Return the (x, y) coordinate for the center point of the cell that contains the specified text.  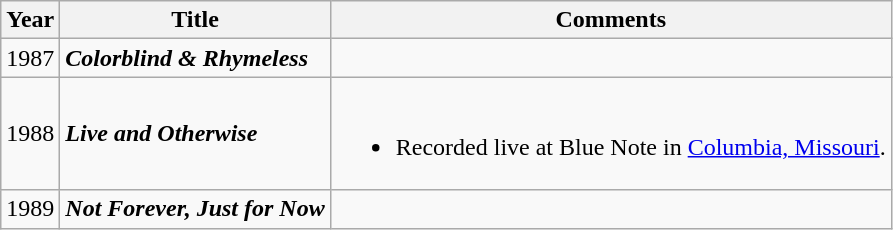
Title (195, 20)
Not Forever, Just for Now (195, 209)
Year (30, 20)
1988 (30, 134)
1989 (30, 209)
Comments (610, 20)
Colorblind & Rhymeless (195, 58)
Recorded live at Blue Note in Columbia, Missouri. (610, 134)
1987 (30, 58)
Live and Otherwise (195, 134)
